Detect which cell encompasses the target text, then output its [x, y] center coordinate. 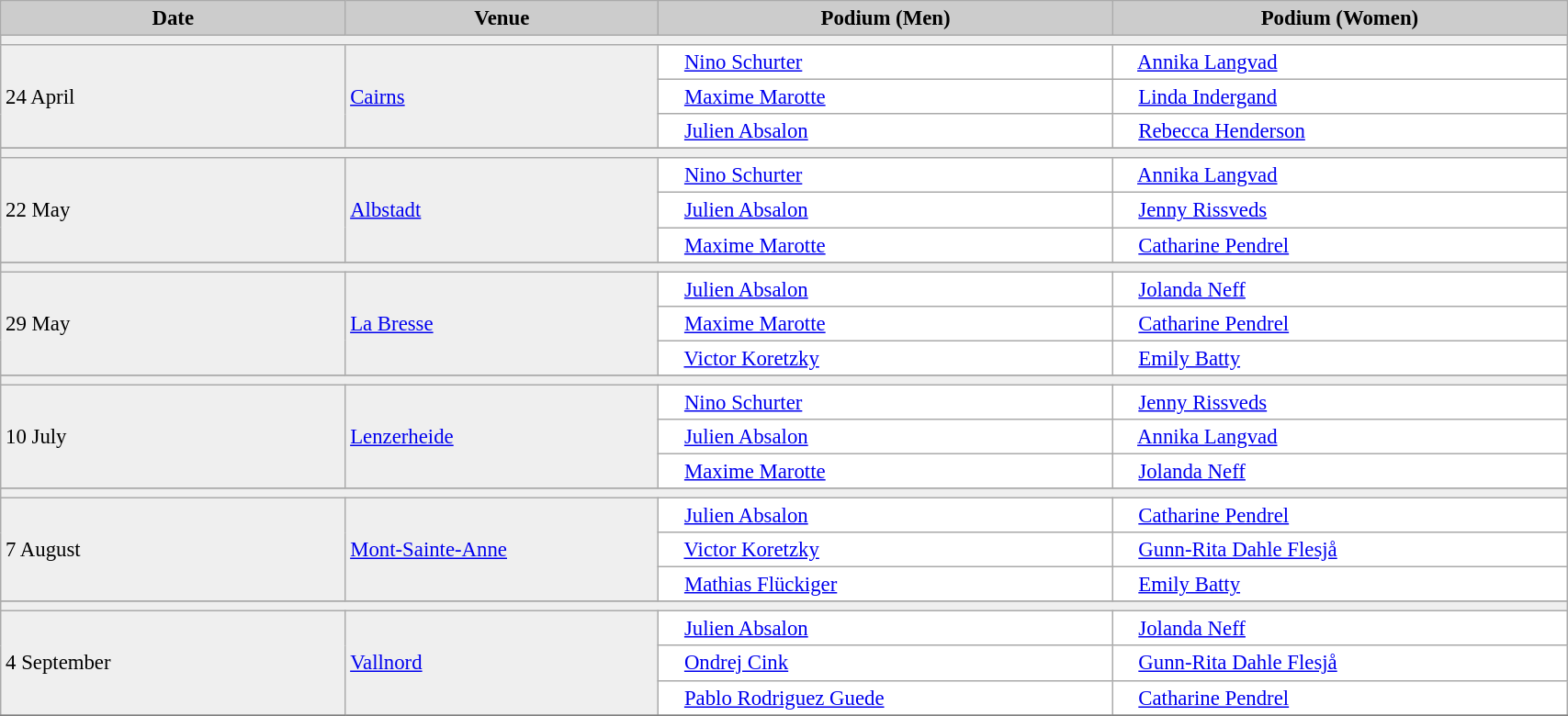
Cairns [502, 97]
10 July [173, 437]
Lenzerheide [502, 437]
29 May [173, 323]
Mont-Sainte-Anne [502, 551]
Albstadt [502, 209]
Rebecca Henderson [1339, 131]
Mathias Flückiger [886, 585]
Linda Indergand [1339, 97]
24 April [173, 97]
Venue [502, 18]
Pablo Rodriguez Guede [886, 698]
Ondrej Cink [886, 664]
Podium (Men) [886, 18]
7 August [173, 551]
4 September [173, 663]
Podium (Women) [1339, 18]
La Bresse [502, 323]
22 May [173, 209]
Vallnord [502, 663]
Date [173, 18]
